Search for the cell housing the specified text and yield its (x, y) center coordinate. 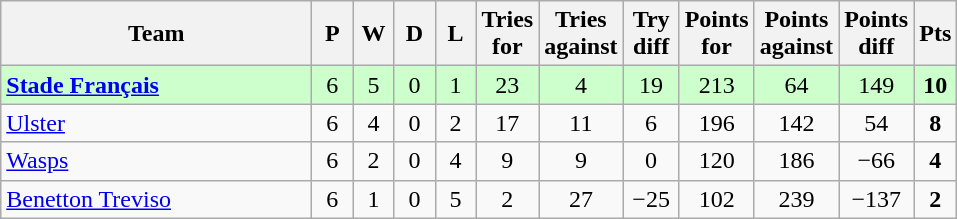
23 (508, 85)
120 (716, 161)
−25 (651, 199)
Benetton Treviso (156, 199)
Points diff (876, 34)
Team (156, 34)
213 (716, 85)
239 (796, 199)
10 (936, 85)
Points against (796, 34)
Ulster (156, 123)
64 (796, 85)
Points for (716, 34)
P (332, 34)
19 (651, 85)
149 (876, 85)
54 (876, 123)
Pts (936, 34)
Stade Français (156, 85)
8 (936, 123)
L (456, 34)
D (414, 34)
186 (796, 161)
102 (716, 199)
27 (581, 199)
Tries against (581, 34)
11 (581, 123)
142 (796, 123)
−137 (876, 199)
Try diff (651, 34)
−66 (876, 161)
W (374, 34)
17 (508, 123)
Wasps (156, 161)
Tries for (508, 34)
196 (716, 123)
